Extract the [X, Y] coordinate from the center of the cell holding the provided text.  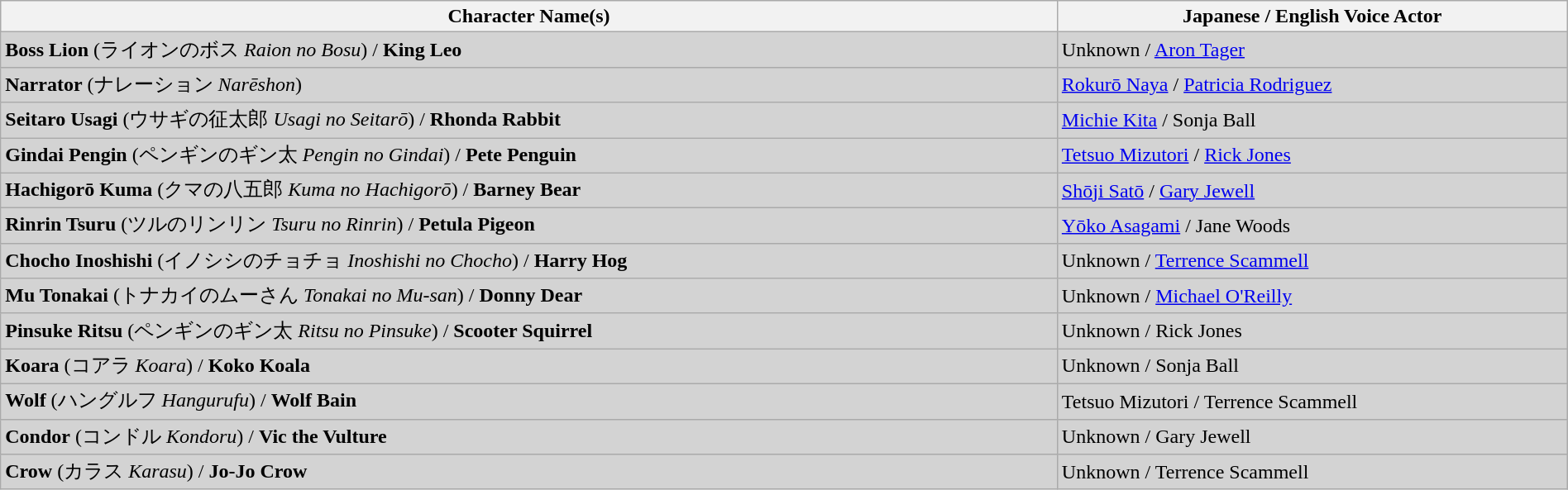
Japanese / English Voice Actor [1312, 17]
Boss Lion (ライオンのボス Raion no Bosu) / King Leo [529, 50]
Narrator (ナレーション Narēshon) [529, 84]
Mu Tonakai (トナカイのムーさん Tonakai no Mu-san) / Donny Dear [529, 296]
Tetsuo Mizutori / Rick Jones [1312, 155]
Condor (コンドル Kondoru) / Vic the Vulture [529, 436]
Hachigorō Kuma (クマの八五郎 Kuma no Hachigorō) / Barney Bear [529, 190]
Rinrin Tsuru (ツルのリンリン Tsuru no Rinrin) / Petula Pigeon [529, 226]
Unknown / Michael O'Reilly [1312, 296]
Michie Kita / Sonja Ball [1312, 121]
Tetsuo Mizutori / Terrence Scammell [1312, 402]
Shōji Satō / Gary Jewell [1312, 190]
Chocho Inoshishi (イノシシのチョチョ Inoshishi no Chocho) / Harry Hog [529, 261]
Character Name(s) [529, 17]
Koara (コアラ Koara) / Koko Koala [529, 367]
Yōko Asagami / Jane Woods [1312, 226]
Rokurō Naya / Patricia Rodriguez [1312, 84]
Crow (カラス Karasu) / Jo-Jo Crow [529, 473]
Unknown / Sonja Ball [1312, 367]
Unknown / Rick Jones [1312, 331]
Seitaro Usagi (ウサギの征太郎 Usagi no Seitarō) / Rhonda Rabbit [529, 121]
Wolf (ハングルフ Hangurufu) / Wolf Bain [529, 402]
Unknown / Aron Tager [1312, 50]
Unknown / Gary Jewell [1312, 436]
Pinsuke Ritsu (ペンギンのギン太 Ritsu no Pinsuke) / Scooter Squirrel [529, 331]
Gindai Pengin (ペンギンのギン太 Pengin no Gindai) / Pete Penguin [529, 155]
